For the text-containing cell, return its midpoint in [x, y] coordinate format. 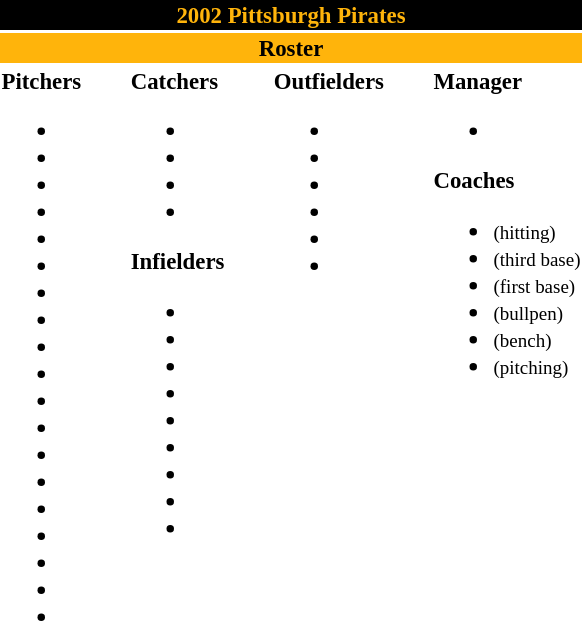
Roster [291, 48]
2002 Pittsburgh Pirates [291, 15]
